For the text-containing cell, return its midpoint in (X, Y) coordinate format. 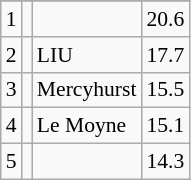
15.1 (165, 126)
3 (12, 90)
5 (12, 162)
17.7 (165, 55)
Le Moyne (87, 126)
2 (12, 55)
15.5 (165, 90)
20.6 (165, 19)
14.3 (165, 162)
Mercyhurst (87, 90)
4 (12, 126)
1 (12, 19)
LIU (87, 55)
